Pinpoint the cell where the given text exists, returning its [X, Y] midpoint coordinate. 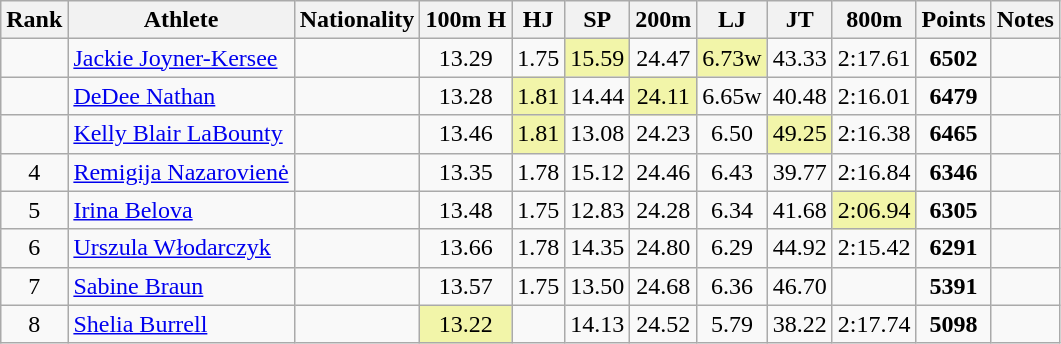
4 [34, 172]
JT [800, 20]
6465 [954, 134]
6 [34, 248]
6.43 [732, 172]
2:17.74 [874, 324]
Remigija Nazarovienė [181, 172]
41.68 [800, 210]
5098 [954, 324]
Points [954, 20]
13.50 [598, 286]
24.68 [664, 286]
6305 [954, 210]
Shelia Burrell [181, 324]
13.57 [466, 286]
2:06.94 [874, 210]
6502 [954, 58]
24.28 [664, 210]
800m [874, 20]
2:15.42 [874, 248]
Rank [34, 20]
SP [598, 20]
24.47 [664, 58]
13.28 [466, 96]
Jackie Joyner-Kersee [181, 58]
40.48 [800, 96]
15.12 [598, 172]
24.11 [664, 96]
39.77 [800, 172]
7 [34, 286]
13.22 [466, 324]
24.52 [664, 324]
13.48 [466, 210]
14.35 [598, 248]
13.46 [466, 134]
49.25 [800, 134]
Irina Belova [181, 210]
2:16.84 [874, 172]
5 [34, 210]
2:16.38 [874, 134]
13.35 [466, 172]
38.22 [800, 324]
Notes [1025, 20]
24.23 [664, 134]
6.36 [732, 286]
200m [664, 20]
Urszula Włodarczyk [181, 248]
24.80 [664, 248]
6291 [954, 248]
6.34 [732, 210]
Athlete [181, 20]
6.73w [732, 58]
6.50 [732, 134]
6.65w [732, 96]
LJ [732, 20]
Nationality [357, 20]
8 [34, 324]
14.13 [598, 324]
13.08 [598, 134]
2:17.61 [874, 58]
HJ [538, 20]
44.92 [800, 248]
24.46 [664, 172]
DeDee Nathan [181, 96]
6346 [954, 172]
13.29 [466, 58]
6479 [954, 96]
6.29 [732, 248]
15.59 [598, 58]
14.44 [598, 96]
5.79 [732, 324]
2:16.01 [874, 96]
Sabine Braun [181, 286]
12.83 [598, 210]
46.70 [800, 286]
100m H [466, 20]
5391 [954, 286]
13.66 [466, 248]
Kelly Blair LaBounty [181, 134]
43.33 [800, 58]
